Detect which cell encompasses the target text, then output its (X, Y) center coordinate. 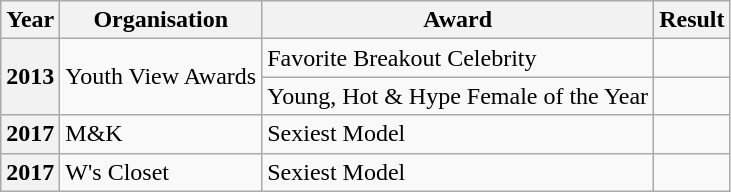
Year (30, 20)
Award (458, 20)
Young, Hot & Hype Female of the Year (458, 96)
2013 (30, 77)
W's Closet (161, 172)
Youth View Awards (161, 77)
Result (692, 20)
Favorite Breakout Celebrity (458, 58)
Organisation (161, 20)
M&K (161, 134)
